Search for the cell housing the specified text and yield its (x, y) center coordinate. 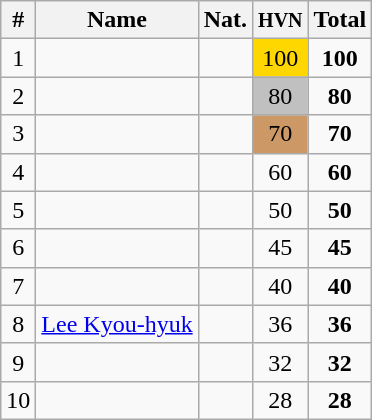
HVN (281, 20)
Total (340, 20)
7 (18, 286)
5 (18, 210)
8 (18, 324)
Lee Kyou-hyuk (117, 324)
Name (117, 20)
9 (18, 362)
Nat. (225, 20)
# (18, 20)
6 (18, 248)
1 (18, 58)
10 (18, 400)
3 (18, 134)
4 (18, 172)
2 (18, 96)
